Output the (x, y) coordinate of the center of the cell containing the given text.  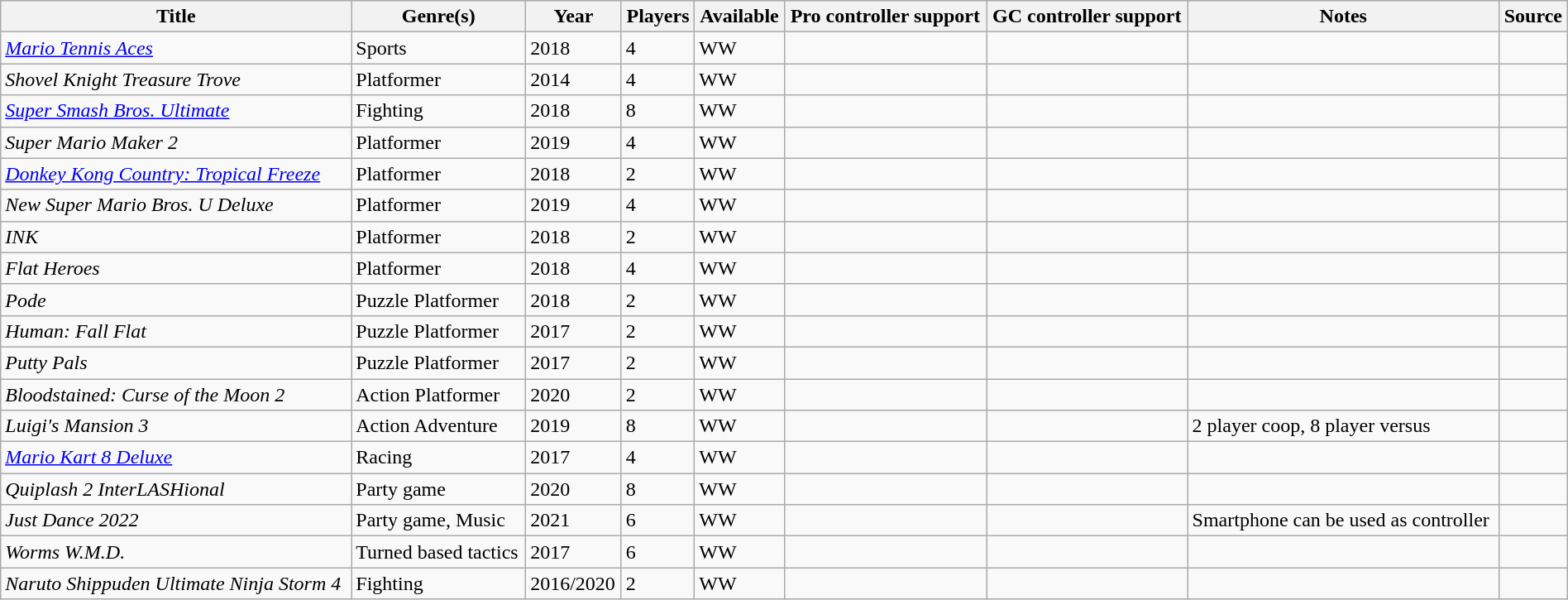
2 player coop, 8 player versus (1343, 426)
Donkey Kong Country: Tropical Freeze (176, 174)
Shovel Knight Treasure Trove (176, 79)
Worms W.M.D. (176, 552)
Pro controller support (885, 17)
Notes (1343, 17)
Bloodstained: Curse of the Moon 2 (176, 395)
Flat Heroes (176, 268)
Smartphone can be used as controller (1343, 521)
Genre(s) (438, 17)
Putty Pals (176, 362)
Mario Kart 8 Deluxe (176, 458)
Pode (176, 300)
New Super Mario Bros. U Deluxe (176, 205)
Available (739, 17)
Action Platformer (438, 395)
Sports (438, 48)
Naruto Shippuden Ultimate Ninja Storm 4 (176, 583)
2016/2020 (574, 583)
Party game, Music (438, 521)
Action Adventure (438, 426)
Turned based tactics (438, 552)
Just Dance 2022 (176, 521)
Racing (438, 458)
Players (657, 17)
Party game (438, 489)
Year (574, 17)
Super Smash Bros. Ultimate (176, 111)
2014 (574, 79)
Source (1533, 17)
Luigi's Mansion 3 (176, 426)
Title (176, 17)
Quiplash 2 InterLASHional (176, 489)
Mario Tennis Aces (176, 48)
2021 (574, 521)
Human: Fall Flat (176, 331)
GC controller support (1087, 17)
Super Mario Maker 2 (176, 142)
INK (176, 237)
